Return the [X, Y] coordinate for the center point of the cell that contains the specified text.  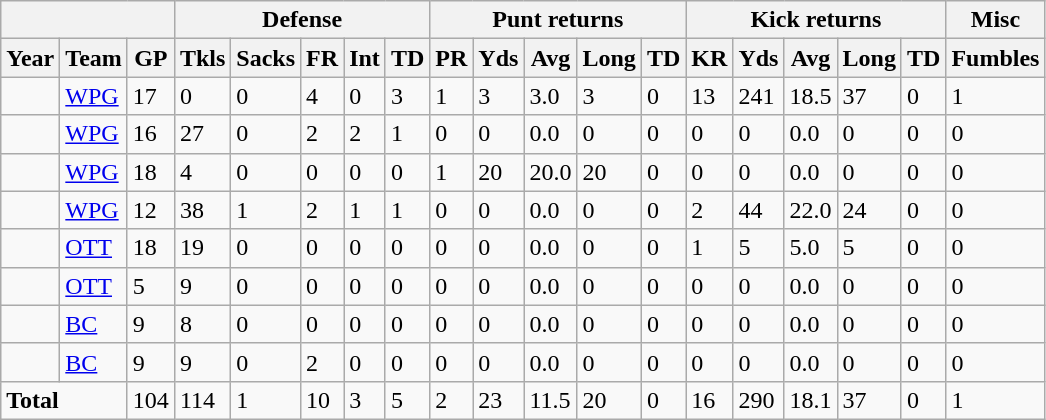
Kick returns [816, 20]
Sacks [266, 58]
114 [202, 400]
FR [322, 58]
44 [758, 210]
Team [94, 58]
8 [202, 324]
11.5 [550, 400]
10 [322, 400]
104 [150, 400]
Punt returns [558, 20]
Year [30, 58]
19 [202, 248]
12 [150, 210]
241 [758, 96]
24 [869, 210]
GP [150, 58]
KR [710, 58]
Misc [996, 20]
Fumbles [996, 58]
290 [758, 400]
27 [202, 134]
18.1 [810, 400]
17 [150, 96]
PR [452, 58]
Defense [302, 20]
Int [365, 58]
20.0 [550, 172]
23 [498, 400]
Tkls [202, 58]
22.0 [810, 210]
18.5 [810, 96]
13 [710, 96]
3.0 [550, 96]
5.0 [810, 248]
Total [64, 400]
38 [202, 210]
